Identify which cell holds the provided text, then report its (x, y) central coordinate. 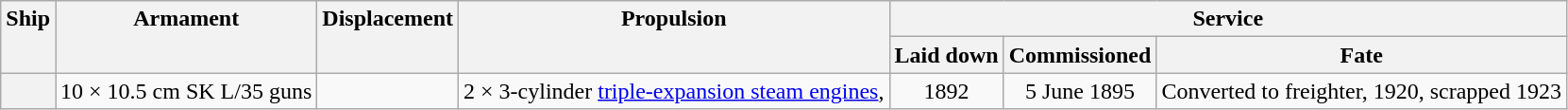
Displacement (388, 37)
Commissioned (1080, 55)
1892 (946, 91)
Propulsion (674, 37)
2 × 3-cylinder triple-expansion steam engines, (674, 91)
Fate (1361, 55)
5 June 1895 (1080, 91)
Laid down (946, 55)
Service (1228, 19)
Ship (28, 37)
Armament (187, 37)
Converted to freighter, 1920, scrapped 1923 (1361, 91)
10 × 10.5 cm SK L/35 guns (187, 91)
